Find where the given text appears and provide that cell's center as [X, Y] coordinate. 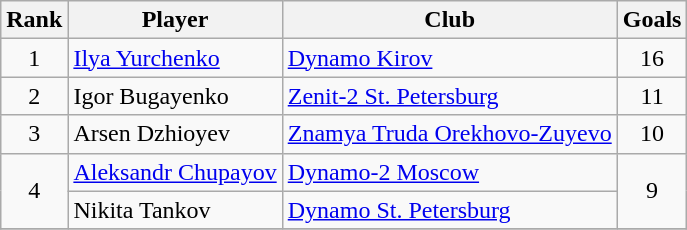
1 [34, 58]
Nikita Tankov [175, 210]
Club [450, 20]
9 [652, 191]
Zenit-2 St. Petersburg [450, 96]
16 [652, 58]
3 [34, 134]
4 [34, 191]
Goals [652, 20]
Aleksandr Chupayov [175, 172]
2 [34, 96]
Dynamo-2 Moscow [450, 172]
Igor Bugayenko [175, 96]
Znamya Truda Orekhovo-Zuyevo [450, 134]
11 [652, 96]
Dynamo St. Petersburg [450, 210]
10 [652, 134]
Ilya Yurchenko [175, 58]
Arsen Dzhioyev [175, 134]
Dynamo Kirov [450, 58]
Player [175, 20]
Rank [34, 20]
